Scan for the cell matching the given text and deliver its (x, y) coordinate at center. 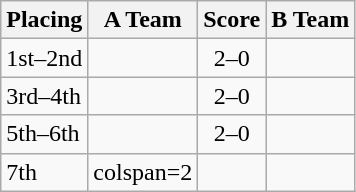
Placing (44, 20)
A Team (143, 20)
B Team (310, 20)
7th (44, 172)
3rd–4th (44, 96)
Score (232, 20)
1st–2nd (44, 58)
5th–6th (44, 134)
colspan=2 (143, 172)
